From the cell containing the given text, extract its center point as (x, y) coordinate. 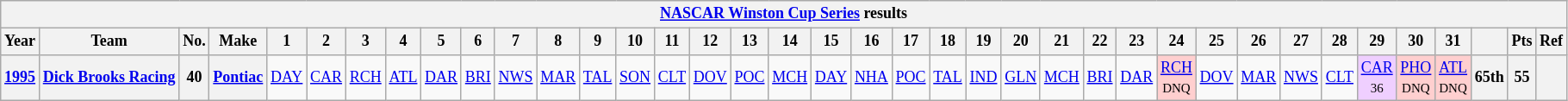
IND (984, 78)
7 (515, 41)
8 (558, 41)
Pontiac (238, 78)
17 (911, 41)
Dick Brooks Racing (109, 78)
14 (790, 41)
CAR36 (1377, 78)
1995 (21, 78)
Pts (1521, 41)
Ref (1552, 41)
28 (1339, 41)
25 (1216, 41)
16 (872, 41)
CAR (327, 78)
No. (195, 41)
RCHDNQ (1177, 78)
Year (21, 41)
10 (636, 41)
15 (831, 41)
Team (109, 41)
23 (1137, 41)
6 (477, 41)
30 (1416, 41)
5 (441, 41)
31 (1453, 41)
55 (1521, 78)
13 (750, 41)
65th (1489, 78)
29 (1377, 41)
ATLDNQ (1453, 78)
19 (984, 41)
PHODNQ (1416, 78)
18 (948, 41)
27 (1301, 41)
2 (327, 41)
26 (1259, 41)
21 (1061, 41)
22 (1099, 41)
3 (365, 41)
SON (636, 78)
20 (1021, 41)
12 (710, 41)
4 (403, 41)
ATL (403, 78)
GLN (1021, 78)
40 (195, 78)
9 (598, 41)
11 (672, 41)
Make (238, 41)
1 (287, 41)
24 (1177, 41)
NASCAR Winston Cup Series results (784, 14)
NHA (872, 78)
RCH (365, 78)
